Return [X, Y] of the center of cell containing provided text 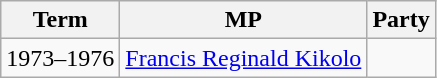
Party [401, 20]
Francis Reginald Kikolo [244, 58]
MP [244, 20]
1973–1976 [60, 58]
Term [60, 20]
